For the text-containing cell, return its midpoint in [x, y] coordinate format. 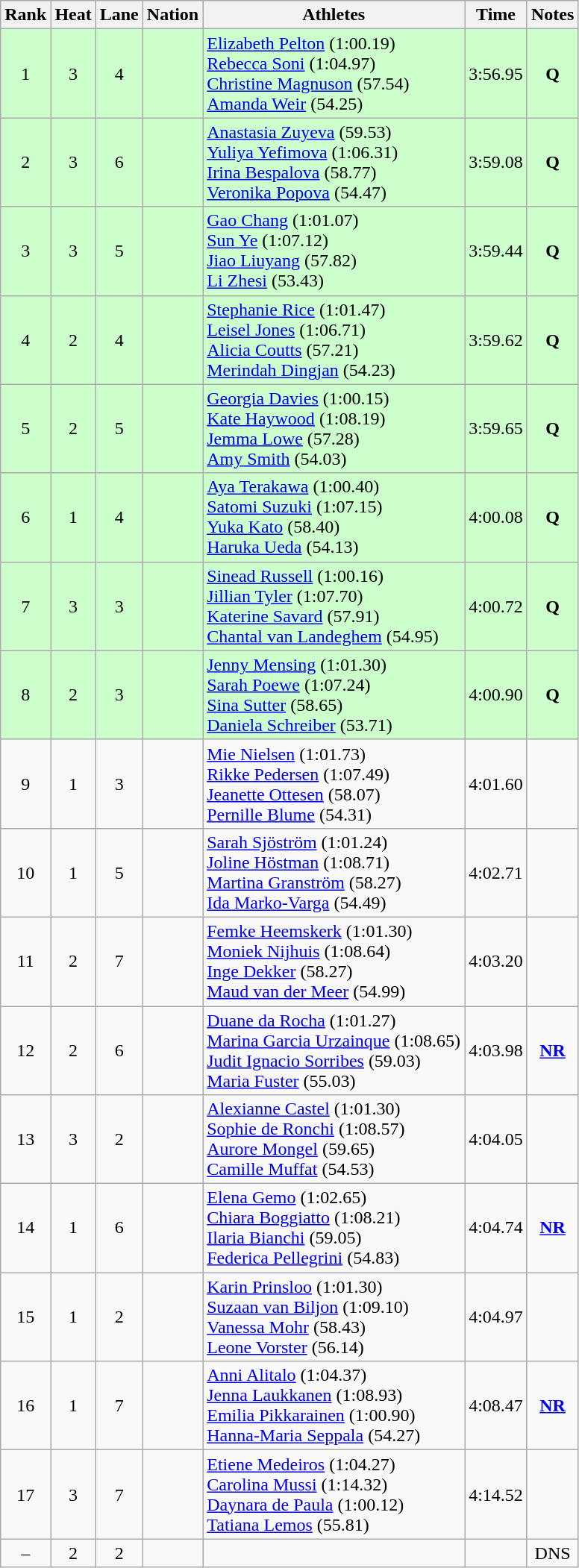
Karin Prinsloo (1:01.30)Suzaan van Biljon (1:09.10)Vanessa Mohr (58.43)Leone Vorster (56.14) [334, 1317]
Femke Heemskerk (1:01.30)Moniek Nijhuis (1:08.64)Inge Dekker (58.27)Maud van der Meer (54.99) [334, 961]
Sinead Russell (1:00.16)Jillian Tyler (1:07.70)Katerine Savard (57.91)Chantal van Landeghem (54.95) [334, 606]
4:14.52 [496, 1495]
Anni Alitalo (1:04.37)Jenna Laukkanen (1:08.93)Emilia Pikkarainen (1:00.90)Hanna-Maria Seppala (54.27) [334, 1405]
Etiene Medeiros (1:04.27)Carolina Mussi (1:14.32)Daynara de Paula (1:00.12)Tatiana Lemos (55.81) [334, 1495]
4:04.74 [496, 1228]
4:00.08 [496, 518]
Athletes [334, 15]
4:03.20 [496, 961]
Lane [119, 15]
3:56.95 [496, 73]
4:04.05 [496, 1140]
Nation [172, 15]
8 [25, 695]
Elena Gemo (1:02.65)Chiara Boggiatto (1:08.21)Ilaria Bianchi (59.05)Federica Pellegrini (54.83) [334, 1228]
9 [25, 783]
13 [25, 1140]
Anastasia Zuyeva (59.53)Yuliya Yefimova (1:06.31)Irina Bespalova (58.77)Veronika Popova (54.47) [334, 163]
3:59.62 [496, 340]
Duane da Rocha (1:01.27)Marina Garcia Urzainque (1:08.65)Judit Ignacio Sorribes (59.03)Maria Fuster (55.03) [334, 1050]
3:59.44 [496, 251]
Alexianne Castel (1:01.30)Sophie de Ronchi (1:08.57)Aurore Mongel (59.65)Camille Muffat (54.53) [334, 1140]
– [25, 1553]
4:08.47 [496, 1405]
15 [25, 1317]
4:03.98 [496, 1050]
4:01.60 [496, 783]
16 [25, 1405]
Gao Chang (1:01.07)Sun Ye (1:07.12)Jiao Liuyang (57.82)Li Zhesi (53.43) [334, 251]
Sarah Sjöström (1:01.24)Joline Höstman (1:08.71)Martina Granström (58.27)Ida Marko-Varga (54.49) [334, 873]
11 [25, 961]
Mie Nielsen (1:01.73)Rikke Pedersen (1:07.49)Jeanette Ottesen (58.07)Pernille Blume (54.31) [334, 783]
Georgia Davies (1:00.15)Kate Haywood (1:08.19)Jemma Lowe (57.28)Amy Smith (54.03) [334, 428]
DNS [552, 1553]
17 [25, 1495]
Notes [552, 15]
10 [25, 873]
4:00.90 [496, 695]
Aya Terakawa (1:00.40)Satomi Suzuki (1:07.15)Yuka Kato (58.40)Haruka Ueda (54.13) [334, 518]
Elizabeth Pelton (1:00.19)Rebecca Soni (1:04.97)Christine Magnuson (57.54)Amanda Weir (54.25) [334, 73]
3:59.08 [496, 163]
4:04.97 [496, 1317]
14 [25, 1228]
4:00.72 [496, 606]
4:02.71 [496, 873]
Rank [25, 15]
Time [496, 15]
3:59.65 [496, 428]
Stephanie Rice (1:01.47)Leisel Jones (1:06.71)Alicia Coutts (57.21)Merindah Dingjan (54.23) [334, 340]
Heat [73, 15]
Jenny Mensing (1:01.30)Sarah Poewe (1:07.24)Sina Sutter (58.65)Daniela Schreiber (53.71) [334, 695]
12 [25, 1050]
